Detect which cell encompasses the target text, then output its [X, Y] center coordinate. 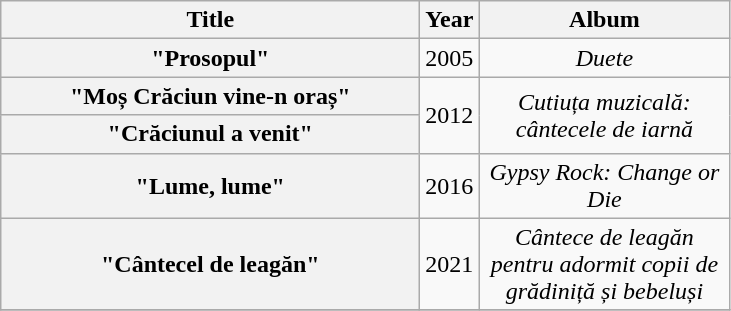
"Crăciunul a venit" [210, 134]
Cutiuța muzicală: cântecele de iarnă [604, 115]
"Cântecel de leagăn" [210, 264]
2016 [450, 186]
"Lume, lume" [210, 186]
Gypsy Rock: Change or Die [604, 186]
Year [450, 20]
Duete [604, 58]
2005 [450, 58]
2012 [450, 115]
"Moș Crăciun vine-n oraș" [210, 96]
"Prosopul" [210, 58]
2021 [450, 264]
Album [604, 20]
Cântece de leagăn pentru adormit copii de grădiniță și bebeluși [604, 264]
Title [210, 20]
